Find where the given text appears and provide that cell's center as (X, Y) coordinate. 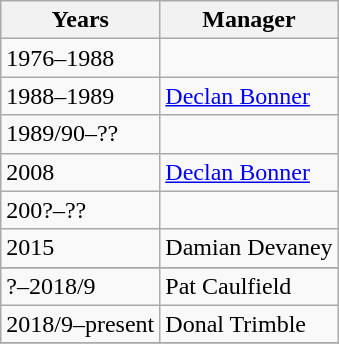
Donal Trimble (249, 324)
1989/90–?? (80, 134)
Pat Caulfield (249, 286)
Manager (249, 20)
2018/9–present (80, 324)
200?–?? (80, 210)
Damian Devaney (249, 248)
Years (80, 20)
1988–1989 (80, 96)
2008 (80, 172)
1976–1988 (80, 58)
?–2018/9 (80, 286)
2015 (80, 248)
